Determine the [x, y] coordinate at the center of the cell enclosing the given text.  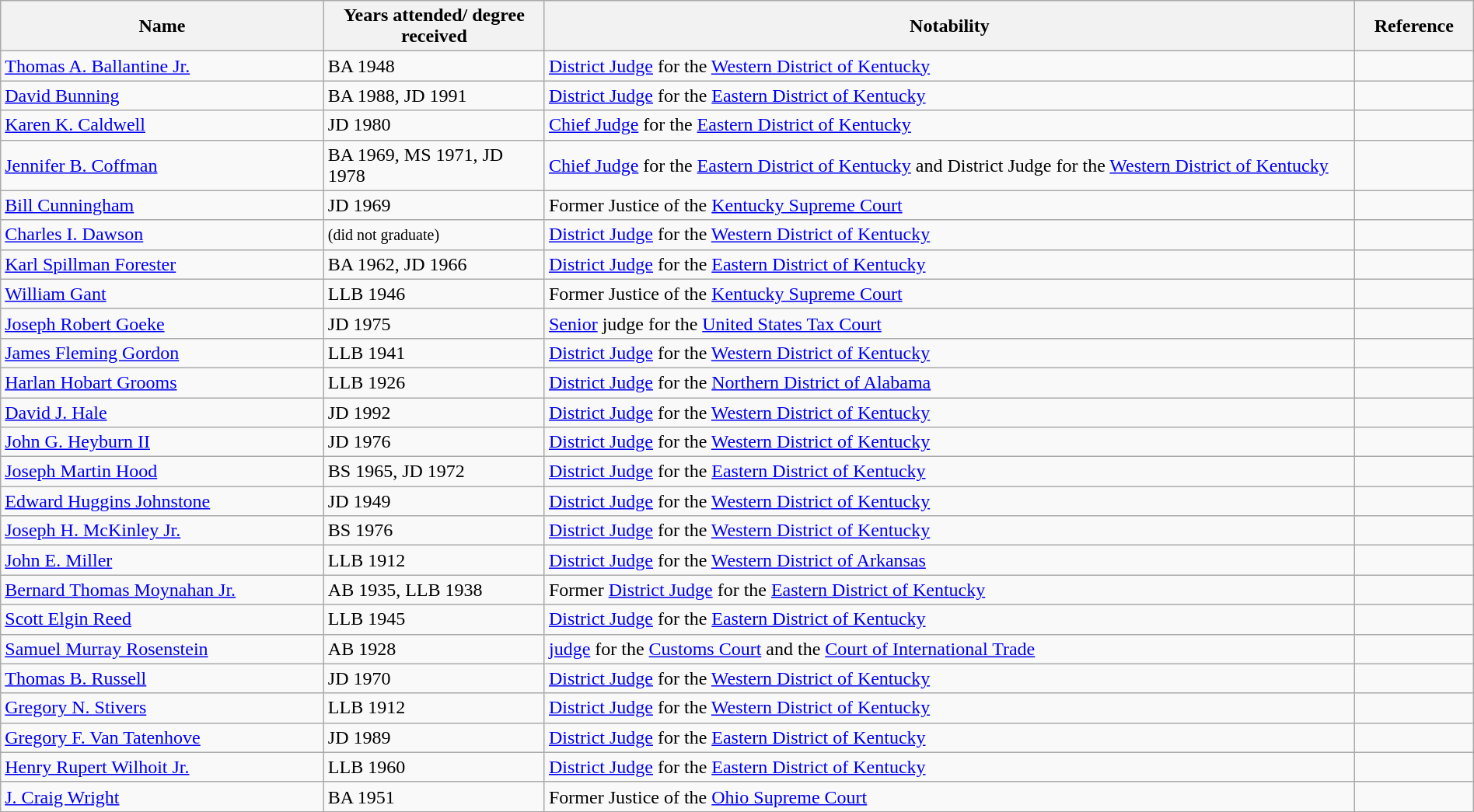
JD 1975 [434, 323]
Karl Spillman Forester [162, 264]
Chief Judge for the Eastern District of Kentucky [949, 125]
BA 1988, JD 1991 [434, 96]
JD 1976 [434, 442]
(did not graduate) [434, 235]
judge for the Customs Court and the Court of International Trade [949, 649]
Edward Huggins Johnstone [162, 501]
LLB 1945 [434, 619]
JD 1989 [434, 737]
John G. Heyburn II [162, 442]
Joseph Martin Hood [162, 472]
JD 1949 [434, 501]
Samuel Murray Rosenstein [162, 649]
Gregory N. Stivers [162, 708]
John E. Miller [162, 560]
Karen K. Caldwell [162, 125]
JD 1969 [434, 205]
Chief Judge for the Eastern District of Kentucky and District Judge for the Western District of Kentucky [949, 165]
Notability [949, 26]
AB 1935, LLB 1938 [434, 590]
JD 1970 [434, 678]
LLB 1941 [434, 353]
Henry Rupert Wilhoit Jr. [162, 767]
District Judge for the Northern District of Alabama [949, 382]
BA 1962, JD 1966 [434, 264]
Years attended/ degree received [434, 26]
BA 1969, MS 1971, JD 1978 [434, 165]
JD 1980 [434, 125]
BA 1951 [434, 796]
Former Justice of the Ohio Supreme Court [949, 796]
Scott Elgin Reed [162, 619]
Senior judge for the United States Tax Court [949, 323]
James Fleming Gordon [162, 353]
Name [162, 26]
BS 1976 [434, 531]
Bernard Thomas Moynahan Jr. [162, 590]
Former District Judge for the Eastern District of Kentucky [949, 590]
Harlan Hobart Grooms [162, 382]
Jennifer B. Coffman [162, 165]
LLB 1926 [434, 382]
Reference [1413, 26]
JD 1992 [434, 413]
District Judge for the Western District of Arkansas [949, 560]
LLB 1960 [434, 767]
Bill Cunningham [162, 205]
David Bunning [162, 96]
Joseph H. McKinley Jr. [162, 531]
Joseph Robert Goeke [162, 323]
Charles I. Dawson [162, 235]
Thomas B. Russell [162, 678]
Gregory F. Van Tatenhove [162, 737]
BA 1948 [434, 66]
BS 1965, JD 1972 [434, 472]
J. Craig Wright [162, 796]
William Gant [162, 294]
LLB 1946 [434, 294]
David J. Hale [162, 413]
AB 1928 [434, 649]
Thomas A. Ballantine Jr. [162, 66]
